Determine the [X, Y] coordinate at the center of the cell enclosing the given text.  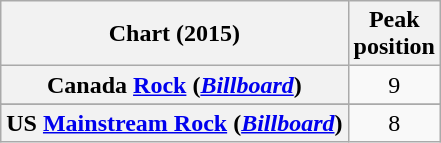
US Mainstream Rock (Billboard) [174, 123]
8 [394, 123]
9 [394, 85]
Canada Rock (Billboard) [174, 85]
Peak position [394, 34]
Chart (2015) [174, 34]
